Provide the (X, Y) coordinate of the cell's center where the given text is located.  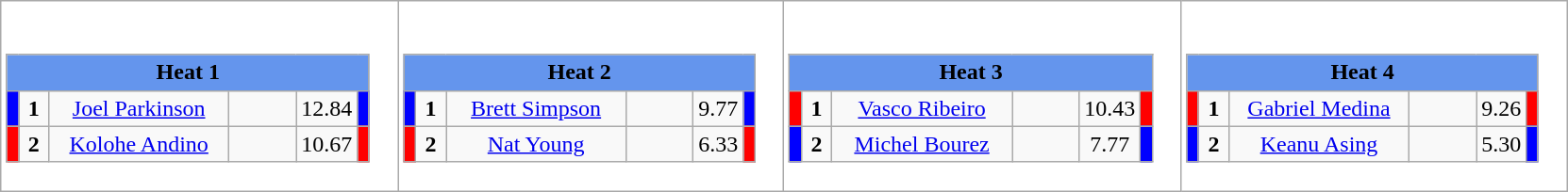
9.26 (1502, 108)
12.84 (326, 108)
Gabriel Medina (1319, 108)
Heat 4 1 Gabriel Medina 9.26 2 Keanu Asing 5.30 (1374, 96)
Heat 1 (188, 72)
Heat 1 1 Joel Parkinson 12.84 2 Kolohe Andino 10.67 (200, 96)
10.67 (326, 144)
Nat Young (536, 144)
10.43 (1109, 108)
Keanu Asing (1319, 144)
7.77 (1109, 144)
Heat 3 1 Vasco Ribeiro 10.43 2 Michel Bourez 7.77 (983, 96)
Michel Bourez (923, 144)
Heat 2 (579, 72)
9.77 (719, 108)
Heat 3 (971, 72)
Heat 2 1 Brett Simpson 9.77 2 Nat Young 6.33 (591, 96)
5.30 (1502, 144)
Brett Simpson (536, 108)
Vasco Ribeiro (923, 108)
6.33 (719, 144)
Kolohe Andino (140, 144)
Heat 4 (1362, 72)
Joel Parkinson (140, 108)
